Return (X, Y) of the center of cell containing provided text 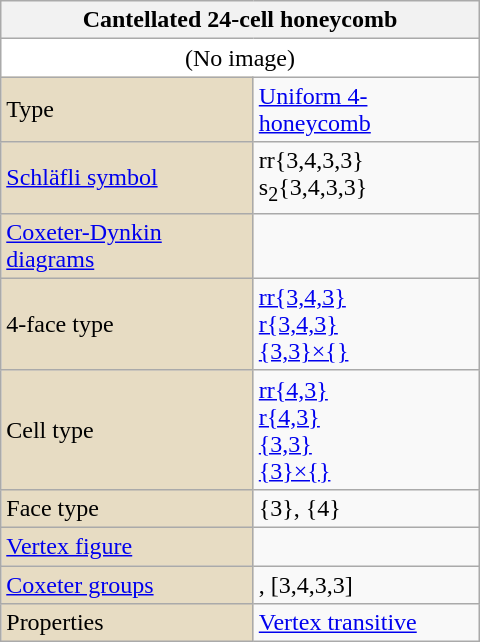
Vertex transitive (366, 623)
rr{3,4,3} r{3,4,3} {3,3}×{} (366, 324)
rr{4,3}r{4,3}{3,3}{3}×{} (366, 430)
Type (128, 110)
rr{3,4,3,3}s2{3,4,3,3} (366, 178)
(No image) (240, 58)
Schläfli symbol (128, 178)
Cantellated 24-cell honeycomb (240, 20)
Uniform 4-honeycomb (366, 110)
4-face type (128, 324)
, [3,4,3,3] (366, 585)
Properties (128, 623)
Cell type (128, 430)
Coxeter-Dynkin diagrams (128, 246)
Coxeter groups (128, 585)
{3}, {4} (366, 508)
Face type (128, 508)
Vertex figure (128, 547)
